Return the (X, Y) coordinate for the center point of the cell that contains the specified text.  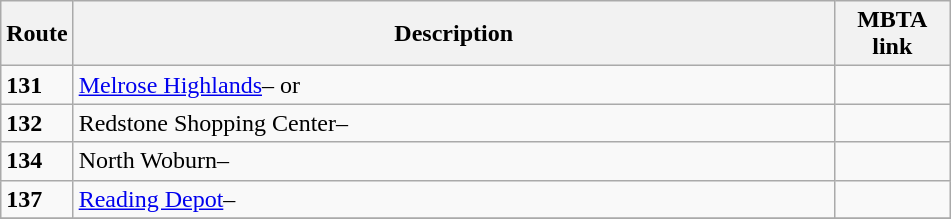
MBTA link (892, 34)
North Woburn– (454, 161)
Route (37, 34)
131 (37, 85)
Description (454, 34)
Melrose Highlands– or (454, 85)
132 (37, 123)
137 (37, 199)
134 (37, 161)
Redstone Shopping Center– (454, 123)
Reading Depot– (454, 199)
